Find where the given text appears and provide that cell's center as (X, Y) coordinate. 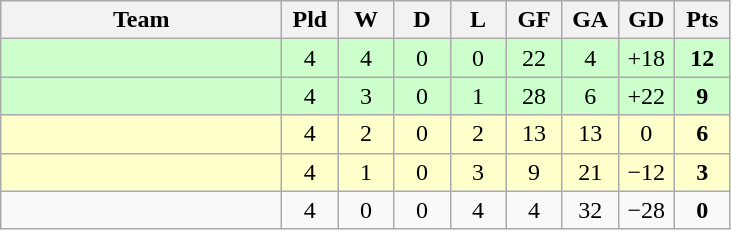
Team (142, 20)
Pts (702, 20)
GD (646, 20)
22 (534, 58)
−12 (646, 172)
L (478, 20)
32 (590, 210)
+22 (646, 96)
−28 (646, 210)
12 (702, 58)
GA (590, 20)
Pld (310, 20)
W (366, 20)
D (422, 20)
21 (590, 172)
+18 (646, 58)
28 (534, 96)
GF (534, 20)
